Scan for the cell matching the given text and deliver its (X, Y) coordinate at center. 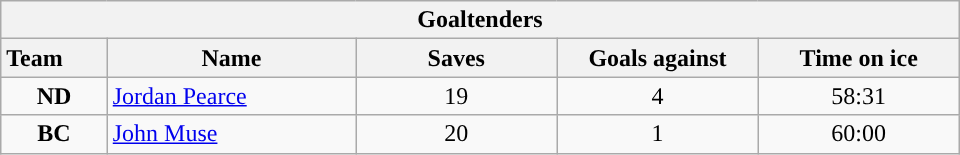
ND (54, 96)
John Muse (231, 134)
Jordan Pearce (231, 96)
Goals against (658, 58)
20 (456, 134)
60:00 (858, 134)
1 (658, 134)
19 (456, 96)
58:31 (858, 96)
BC (54, 134)
Goaltenders (480, 20)
Saves (456, 58)
Name (231, 58)
Time on ice (858, 58)
4 (658, 96)
Team (54, 58)
